Scan for the cell matching the given text and deliver its (x, y) coordinate at center. 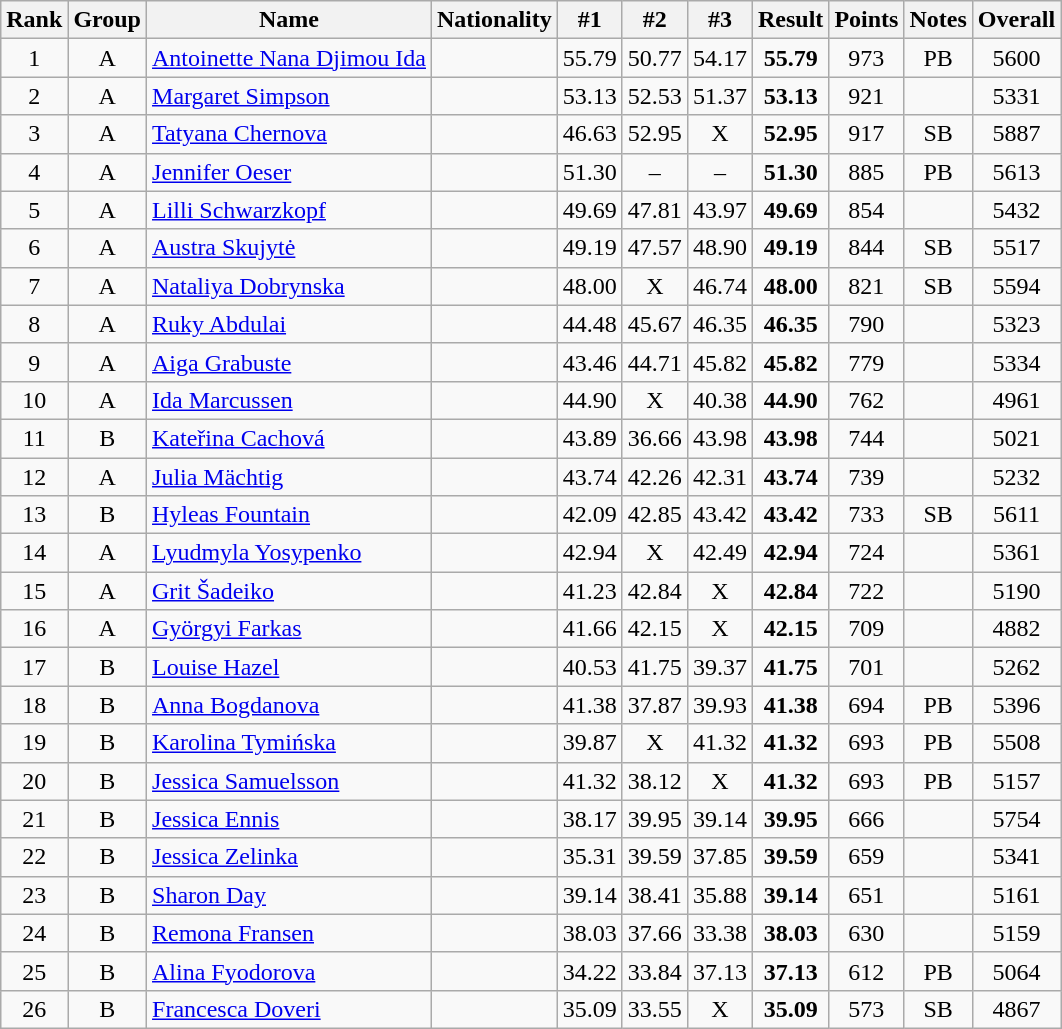
50.77 (654, 58)
739 (866, 477)
722 (866, 591)
46.74 (720, 286)
2 (34, 96)
12 (34, 477)
5157 (1016, 781)
694 (866, 705)
#2 (654, 20)
52.53 (654, 96)
38.12 (654, 781)
41.23 (590, 591)
18 (34, 705)
701 (866, 667)
43.46 (590, 362)
885 (866, 172)
42.85 (654, 515)
854 (866, 210)
35.88 (720, 895)
26 (34, 1009)
5613 (1016, 172)
8 (34, 324)
5432 (1016, 210)
5064 (1016, 971)
Györgyi Farkas (290, 629)
5323 (1016, 324)
5021 (1016, 438)
Jennifer Oeser (290, 172)
Louise Hazel (290, 667)
43.89 (590, 438)
43.97 (720, 210)
709 (866, 629)
39.37 (720, 667)
5 (34, 210)
4 (34, 172)
1 (34, 58)
42.31 (720, 477)
Grit Šadeiko (290, 591)
917 (866, 134)
44.48 (590, 324)
Tatyana Chernova (290, 134)
19 (34, 743)
7 (34, 286)
612 (866, 971)
37.85 (720, 857)
20 (34, 781)
6 (34, 248)
Anna Bogdanova (290, 705)
Lilli Schwarzkopf (290, 210)
5611 (1016, 515)
38.17 (590, 819)
790 (866, 324)
3 (34, 134)
Overall (1016, 20)
13 (34, 515)
Jessica Ennis (290, 819)
21 (34, 819)
33.84 (654, 971)
Jessica Zelinka (290, 857)
5334 (1016, 362)
Notes (938, 20)
Sharon Day (290, 895)
33.55 (654, 1009)
Ida Marcussen (290, 400)
25 (34, 971)
Francesca Doveri (290, 1009)
35.31 (590, 857)
5594 (1016, 286)
5754 (1016, 819)
24 (34, 933)
844 (866, 248)
36.66 (654, 438)
Name (290, 20)
Ruky Abdulai (290, 324)
5517 (1016, 248)
921 (866, 96)
5341 (1016, 857)
14 (34, 553)
821 (866, 286)
5508 (1016, 743)
51.37 (720, 96)
15 (34, 591)
Rank (34, 20)
5331 (1016, 96)
22 (34, 857)
47.57 (654, 248)
5190 (1016, 591)
42.09 (590, 515)
Karolina Tymińska (290, 743)
573 (866, 1009)
16 (34, 629)
34.22 (590, 971)
Group (108, 20)
39.87 (590, 743)
651 (866, 895)
5600 (1016, 58)
733 (866, 515)
41.66 (590, 629)
659 (866, 857)
4961 (1016, 400)
Nationality (495, 20)
33.38 (720, 933)
37.87 (654, 705)
5161 (1016, 895)
Antoinette Nana Djimou Ida (290, 58)
Alina Fyodorova (290, 971)
37.66 (654, 933)
40.38 (720, 400)
Aiga Grabuste (290, 362)
40.53 (590, 667)
10 (34, 400)
779 (866, 362)
9 (34, 362)
Julia Mächtig (290, 477)
11 (34, 438)
630 (866, 933)
Kateřina Cachová (290, 438)
42.26 (654, 477)
Nataliya Dobrynska (290, 286)
762 (866, 400)
666 (866, 819)
Result (790, 20)
Margaret Simpson (290, 96)
#1 (590, 20)
4867 (1016, 1009)
5232 (1016, 477)
47.81 (654, 210)
5159 (1016, 933)
4882 (1016, 629)
46.63 (590, 134)
Remona Fransen (290, 933)
Hyleas Fountain (290, 515)
45.67 (654, 324)
5361 (1016, 553)
Points (866, 20)
5396 (1016, 705)
5262 (1016, 667)
17 (34, 667)
44.71 (654, 362)
39.93 (720, 705)
38.41 (654, 895)
54.17 (720, 58)
23 (34, 895)
42.49 (720, 553)
973 (866, 58)
48.90 (720, 248)
Lyudmyla Yosypenko (290, 553)
5887 (1016, 134)
Austra Skujytė (290, 248)
724 (866, 553)
Jessica Samuelsson (290, 781)
#3 (720, 20)
744 (866, 438)
